Determine the (x, y) coordinate at the center of the cell enclosing the given text.  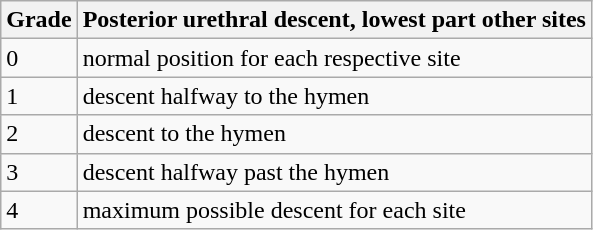
3 (39, 172)
normal position for each respective site (334, 58)
0 (39, 58)
2 (39, 134)
4 (39, 210)
1 (39, 96)
descent to the hymen (334, 134)
descent halfway past the hymen (334, 172)
descent halfway to the hymen (334, 96)
Posterior urethral descent, lowest part other sites (334, 20)
maximum possible descent for each site (334, 210)
Grade (39, 20)
